Provide the [X, Y] coordinate of the cell's center where the given text is located.  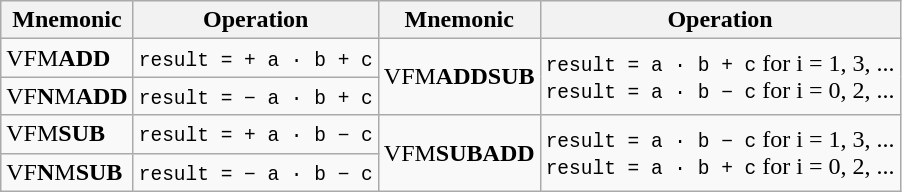
result = + a · b − c [256, 134]
VFMSUB [67, 134]
result = − a · b + c [256, 96]
VFNMADD [67, 96]
VFMADDSUB [459, 77]
result = − a · b − c [256, 172]
VFNMSUB [67, 172]
VFMADD [67, 58]
result = a · b − c for i = 1, 3, ... result = a · b + c for i = 0, 2, ... [720, 153]
VFMSUBADD [459, 153]
result = + a · b + c [256, 58]
result = a · b + c for i = 1, 3, ... result = a · b − c for i = 0, 2, ... [720, 77]
